For the text-containing cell, return its midpoint in (X, Y) coordinate format. 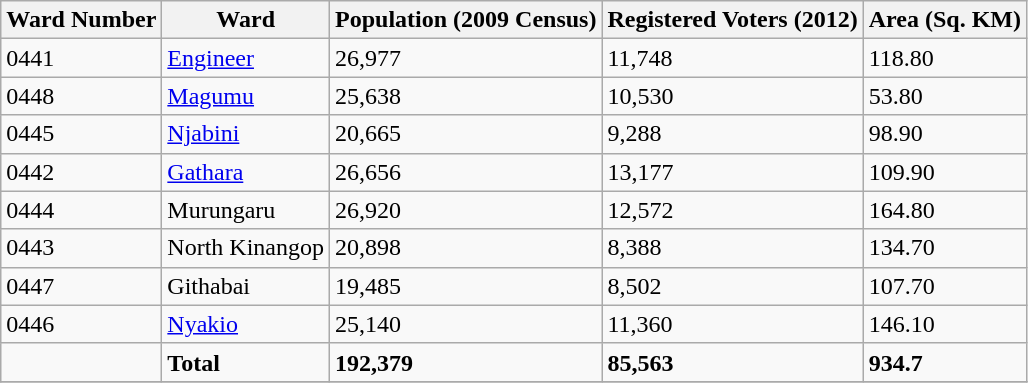
0444 (82, 210)
26,977 (466, 58)
192,379 (466, 362)
98.90 (944, 134)
53.80 (944, 96)
Engineer (246, 58)
Area (Sq. KM) (944, 20)
Murungaru (246, 210)
10,530 (732, 96)
8,388 (732, 248)
Ward (246, 20)
9,288 (732, 134)
Population (2009 Census) (466, 20)
109.90 (944, 172)
12,572 (732, 210)
Magumu (246, 96)
25,638 (466, 96)
North Kinangop (246, 248)
20,898 (466, 248)
934.7 (944, 362)
0448 (82, 96)
Njabini (246, 134)
11,748 (732, 58)
Nyakio (246, 324)
25,140 (466, 324)
0445 (82, 134)
Ward Number (82, 20)
13,177 (732, 172)
118.80 (944, 58)
11,360 (732, 324)
Gathara (246, 172)
Registered Voters (2012) (732, 20)
0446 (82, 324)
107.70 (944, 286)
0442 (82, 172)
26,920 (466, 210)
0443 (82, 248)
Total (246, 362)
0447 (82, 286)
8,502 (732, 286)
85,563 (732, 362)
134.70 (944, 248)
26,656 (466, 172)
164.80 (944, 210)
Githabai (246, 286)
19,485 (466, 286)
146.10 (944, 324)
20,665 (466, 134)
0441 (82, 58)
